Detect which cell encompasses the target text, then output its (x, y) center coordinate. 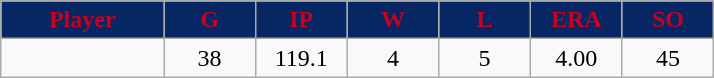
ERA (576, 20)
4.00 (576, 58)
Player (82, 20)
5 (485, 58)
G (210, 20)
45 (668, 58)
4 (393, 58)
119.1 (301, 58)
38 (210, 58)
W (393, 20)
L (485, 20)
IP (301, 20)
SO (668, 20)
